Extract the [x, y] coordinate from the center of the cell holding the provided text.  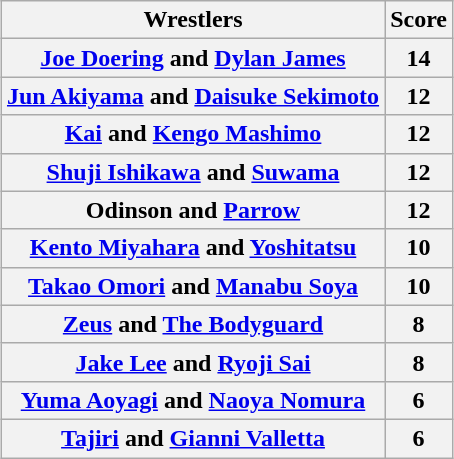
Tajiri and Gianni Valletta [192, 438]
Jun Akiyama and Daisuke Sekimoto [192, 96]
Zeus and The Bodyguard [192, 324]
Kai and Kengo Mashimo [192, 134]
Kento Miyahara and Yoshitatsu [192, 248]
Takao Omori and Manabu Soya [192, 286]
Wrestlers [192, 20]
Score [419, 20]
Shuji Ishikawa and Suwama [192, 172]
Joe Doering and Dylan James [192, 58]
Yuma Aoyagi and Naoya Nomura [192, 400]
14 [419, 58]
Jake Lee and Ryoji Sai [192, 362]
Odinson and Parrow [192, 210]
